Locate the cell with the specified text and output its [x, y] center coordinate. 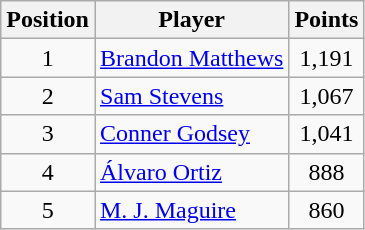
1,041 [326, 134]
4 [48, 172]
Conner Godsey [191, 134]
1,067 [326, 96]
888 [326, 172]
860 [326, 210]
Álvaro Ortiz [191, 172]
5 [48, 210]
Sam Stevens [191, 96]
Brandon Matthews [191, 58]
2 [48, 96]
3 [48, 134]
1 [48, 58]
Points [326, 20]
Position [48, 20]
M. J. Maguire [191, 210]
1,191 [326, 58]
Player [191, 20]
